Detect which cell encompasses the target text, then output its [X, Y] center coordinate. 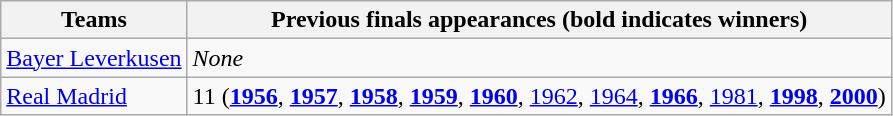
Bayer Leverkusen [94, 58]
Real Madrid [94, 96]
Previous finals appearances (bold indicates winners) [539, 20]
11 (1956, 1957, 1958, 1959, 1960, 1962, 1964, 1966, 1981, 1998, 2000) [539, 96]
Teams [94, 20]
None [539, 58]
